Provide the (X, Y) coordinate of the cell's center where the given text is located.  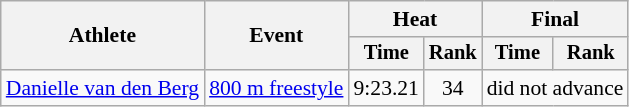
Danielle van den Berg (102, 88)
did not advance (556, 88)
Athlete (102, 36)
Final (556, 19)
Heat (414, 19)
9:23.21 (386, 88)
800 m freestyle (276, 88)
Event (276, 36)
34 (453, 88)
